Search for the cell housing the specified text and yield its [x, y] center coordinate. 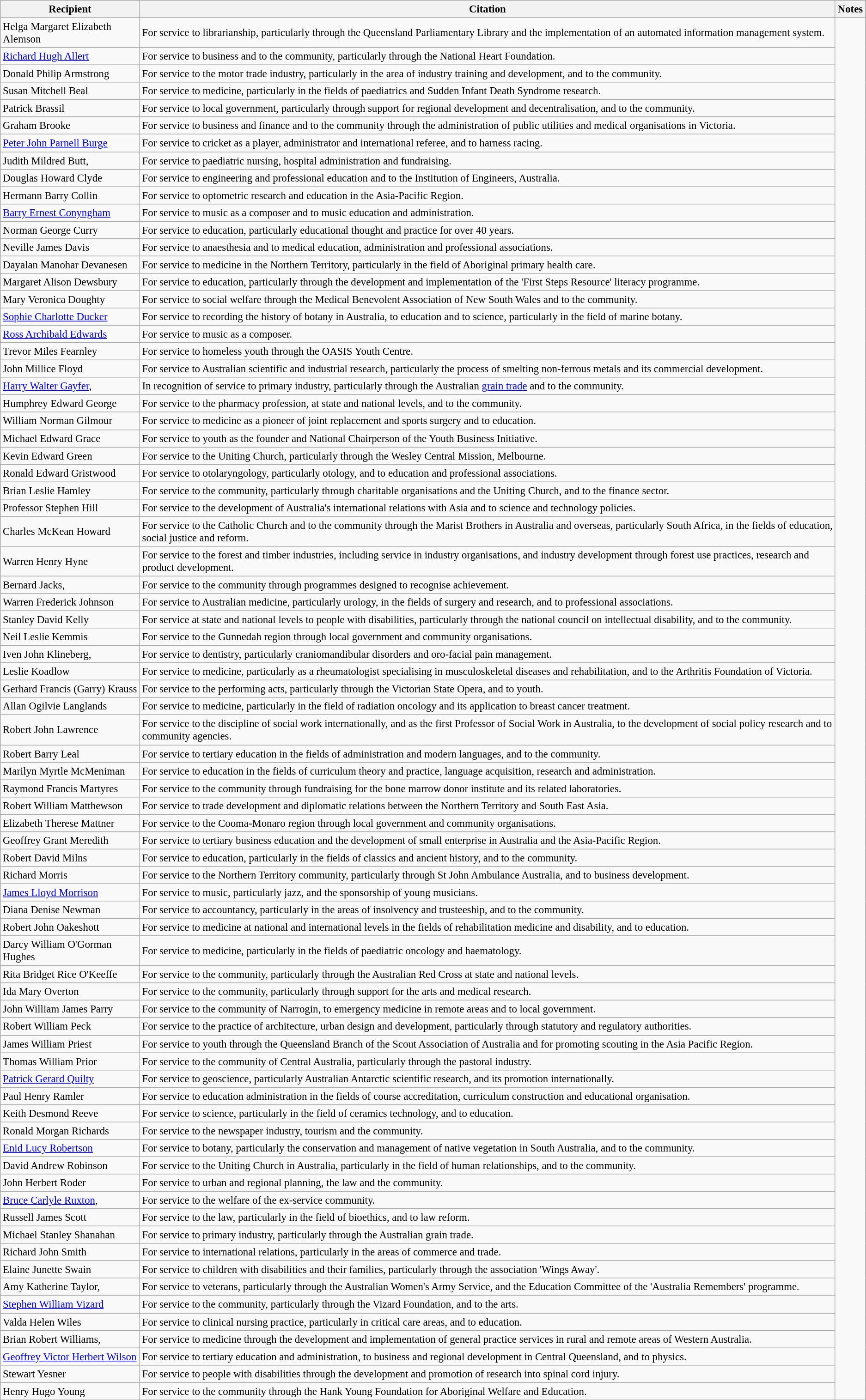
For service to otolaryngology, particularly otology, and to education and professional associations. [487, 473]
In recognition of service to primary industry, particularly through the Australian grain trade and to the community. [487, 386]
Darcy William O'Gorman Hughes [70, 951]
For service to tertiary education and administration, to business and regional development in Central Queensland, and to physics. [487, 1357]
For service to medicine, particularly in the field of radiation oncology and its application to breast cancer treatment. [487, 706]
For service to optometric research and education in the Asia-Pacific Region. [487, 195]
For service to the Northern Territory community, particularly through St John Ambulance Australia, and to business development. [487, 875]
For service to business and to the community, particularly through the National Heart Foundation. [487, 56]
For service to the law, particularly in the field of bioethics, and to law reform. [487, 1218]
For service to youth through the Queensland Branch of the Scout Association of Australia and for promoting scouting in the Asia Pacific Region. [487, 1044]
Judith Mildred Butt, [70, 161]
For service to recording the history of botany in Australia, to education and to science, particularly in the field of marine botany. [487, 317]
For service to dentistry, particularly craniomandibular disorders and oro-facial pain management. [487, 655]
David Andrew Robinson [70, 1165]
Allan Ogilvie Langlands [70, 706]
Stephen William Vizard [70, 1304]
For service to medicine in the Northern Territory, particularly in the field of Aboriginal primary health care. [487, 265]
For service to the community, particularly through the Vizard Foundation, and to the arts. [487, 1304]
William Norman Gilmour [70, 421]
For service to the newspaper industry, tourism and the community. [487, 1131]
Geoffrey Grant Meredith [70, 841]
Humphrey Edward George [70, 404]
For service to social welfare through the Medical Benevolent Association of New South Wales and to the community. [487, 299]
John William James Parry [70, 1009]
For service to education administration in the fields of course accreditation, curriculum construction and educational organisation. [487, 1096]
For service to tertiary education in the fields of administration and modern languages, and to the community. [487, 754]
For service to people with disabilities through the development and promotion of research into spinal cord injury. [487, 1374]
For service to Australian medicine, particularly urology, in the fields of surgery and research, and to professional associations. [487, 602]
For service to paediatric nursing, hospital administration and fundraising. [487, 161]
For service to the community, particularly through support for the arts and medical research. [487, 992]
Graham Brooke [70, 126]
For service to education, particularly through the development and implementation of the 'First Steps Resource' literacy programme. [487, 282]
Trevor Miles Fearnley [70, 352]
Notes [850, 9]
For service to the community of Central Australia, particularly through the pastoral industry. [487, 1061]
Robert John Lawrence [70, 730]
Stewart Yesner [70, 1374]
Valda Helen Wiles [70, 1322]
John Millice Floyd [70, 369]
Ross Archibald Edwards [70, 334]
Stanley David Kelly [70, 620]
Amy Katherine Taylor, [70, 1287]
For service to medicine through the development and implementation of general practice services in rural and remote areas of Western Australia. [487, 1339]
Diana Denise Newman [70, 910]
Leslie Koadlow [70, 672]
For service to tertiary business education and the development of small enterprise in Australia and the Asia-Pacific Region. [487, 841]
For service to geoscience, particularly Australian Antarctic scientific research, and its promotion internationally. [487, 1079]
For service to international relations, particularly in the areas of commerce and trade. [487, 1252]
Bernard Jacks, [70, 585]
For service to the community through fundraising for the bone marrow donor institute and its related laboratories. [487, 788]
For service to the community through the Hank Young Foundation for Aboriginal Welfare and Education. [487, 1391]
For service to the performing acts, particularly through the Victorian State Opera, and to youth. [487, 689]
Ronald Morgan Richards [70, 1131]
Richard Morris [70, 875]
For service to engineering and professional education and to the Institution of Engineers, Australia. [487, 178]
For service to the Cooma-Monaro region through local government and community organisations. [487, 823]
Raymond Francis Martyres [70, 788]
Robert Barry Leal [70, 754]
Mary Veronica Doughty [70, 299]
For service to music as a composer and to music education and administration. [487, 212]
Helga Margaret Elizabeth Alemson [70, 33]
Warren Henry Hyne [70, 562]
For service to Australian scientific and industrial research, particularly the process of smelting non-ferrous metals and its commercial development. [487, 369]
Margaret Alison Dewsbury [70, 282]
John Herbert Roder [70, 1183]
Elaine Junette Swain [70, 1270]
Robert William Peck [70, 1027]
Marilyn Myrtle McMeniman [70, 771]
For service to homeless youth through the OASIS Youth Centre. [487, 352]
For service to cricket as a player, administrator and international referee, and to harness racing. [487, 143]
James William Priest [70, 1044]
Rita Bridget Rice O'Keeffe [70, 975]
James Lloyd Morrison [70, 892]
Patrick Brassil [70, 109]
For service to local government, particularly through support for regional development and decentralisation, and to the community. [487, 109]
Russell James Scott [70, 1218]
Gerhard Francis (Garry) Krauss [70, 689]
For service to the community through programmes designed to recognise achievement. [487, 585]
Patrick Gerard Quilty [70, 1079]
Douglas Howard Clyde [70, 178]
Iven John Klineberg, [70, 655]
For service to children with disabilities and their families, particularly through the association 'Wings Away'. [487, 1270]
Henry Hugo Young [70, 1391]
Norman George Curry [70, 230]
Bruce Carlyle Ruxton, [70, 1200]
For service to medicine at national and international levels in the fields of rehabilitation medicine and disability, and to education. [487, 927]
Hermann Barry Collin [70, 195]
For service to education, particularly educational thought and practice for over 40 years. [487, 230]
Robert John Oakeshott [70, 927]
Donald Philip Armstrong [70, 74]
Brian Robert Williams, [70, 1339]
Enid Lucy Robertson [70, 1148]
Richard Hugh Allert [70, 56]
Robert William Matthewson [70, 806]
Michael Stanley Shanahan [70, 1235]
For service to youth as the founder and National Chairperson of the Youth Business Initiative. [487, 438]
For service to urban and regional planning, the law and the community. [487, 1183]
Ida Mary Overton [70, 992]
For service to the community of Narrogin, to emergency medicine in remote areas and to local government. [487, 1009]
For service to music as a composer. [487, 334]
Brian Leslie Hamley [70, 491]
Michael Edward Grace [70, 438]
Citation [487, 9]
Geoffrey Victor Herbert Wilson [70, 1357]
For service to medicine, particularly in the fields of paediatric oncology and haematology. [487, 951]
For service to the welfare of the ex-service community. [487, 1200]
For service to education, particularly in the fields of classics and ancient history, and to the community. [487, 858]
Ronald Edward Gristwood [70, 473]
For service to the community, particularly through charitable organisations and the Uniting Church, and to the finance sector. [487, 491]
Dayalan Manohar Devanesen [70, 265]
Recipient [70, 9]
For service to education in the fields of curriculum theory and practice, language acquisition, research and administration. [487, 771]
For service to clinical nursing practice, particularly in critical care areas, and to education. [487, 1322]
For service to science, particularly in the field of ceramics technology, and to education. [487, 1114]
Neville James Davis [70, 248]
For service to the practice of architecture, urban design and development, particularly through statutory and regulatory authorities. [487, 1027]
Sophie Charlotte Ducker [70, 317]
For service to botany, particularly the conservation and management of native vegetation in South Australia, and to the community. [487, 1148]
Richard John Smith [70, 1252]
For service to business and finance and to the community through the administration of public utilities and medical organisations in Victoria. [487, 126]
Kevin Edward Green [70, 456]
For service to the Uniting Church, particularly through the Wesley Central Mission, Melbourne. [487, 456]
Thomas William Prior [70, 1061]
For service to medicine as a pioneer of joint replacement and sports surgery and to education. [487, 421]
For service to the development of Australia's international relations with Asia and to science and technology policies. [487, 508]
For service to the pharmacy profession, at state and national levels, and to the community. [487, 404]
For service to anaesthesia and to medical education, administration and professional associations. [487, 248]
For service to music, particularly jazz, and the sponsorship of young musicians. [487, 892]
For service to medicine, particularly in the fields of paediatrics and Sudden Infant Death Syndrome research. [487, 91]
Charles McKean Howard [70, 531]
For service to the motor trade industry, particularly in the area of industry training and development, and to the community. [487, 74]
Keith Desmond Reeve [70, 1114]
Paul Henry Ramler [70, 1096]
For service to the Uniting Church in Australia, particularly in the field of human relationships, and to the community. [487, 1165]
Warren Frederick Johnson [70, 602]
Harry Walter Gayfer, [70, 386]
Susan Mitchell Beal [70, 91]
For service to primary industry, particularly through the Australian grain trade. [487, 1235]
For service to the Gunnedah region through local government and community organisations. [487, 637]
Neil Leslie Kemmis [70, 637]
Peter John Parnell Burge [70, 143]
Elizabeth Therese Mattner [70, 823]
Robert David Milns [70, 858]
For service to accountancy, particularly in the areas of insolvency and trusteeship, and to the community. [487, 910]
For service to trade development and diplomatic relations between the Northern Territory and South East Asia. [487, 806]
For service to the community, particularly through the Australian Red Cross at state and national levels. [487, 975]
Professor Stephen Hill [70, 508]
Barry Ernest Conyngham [70, 212]
